Detect which cell encompasses the target text, then output its (x, y) center coordinate. 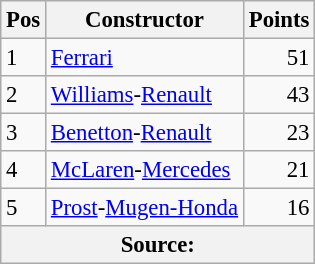
1 (24, 58)
Williams-Renault (145, 95)
43 (278, 95)
21 (278, 170)
4 (24, 170)
5 (24, 208)
Benetton-Renault (145, 133)
23 (278, 133)
2 (24, 95)
McLaren-Mercedes (145, 170)
Pos (24, 20)
Prost-Mugen-Honda (145, 208)
Ferrari (145, 58)
Constructor (145, 20)
3 (24, 133)
Source: (158, 245)
51 (278, 58)
16 (278, 208)
Points (278, 20)
